For the text-containing cell, return its midpoint in (x, y) coordinate format. 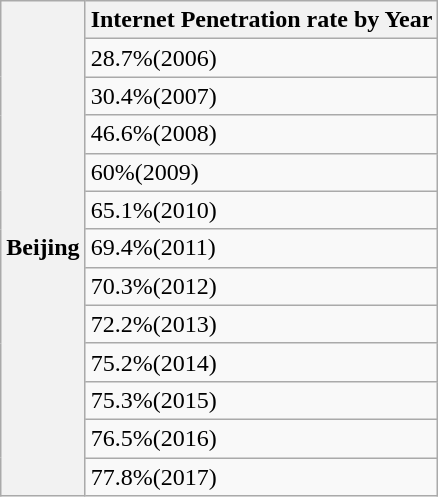
Internet Penetration rate by Year (262, 20)
28.7%(2006) (262, 58)
69.4%(2011) (262, 248)
Beijing (43, 248)
65.1%(2010) (262, 210)
77.8%(2017) (262, 477)
75.2%(2014) (262, 362)
70.3%(2012) (262, 286)
76.5%(2016) (262, 438)
72.2%(2013) (262, 324)
60%(2009) (262, 172)
46.6%(2008) (262, 134)
75.3%(2015) (262, 400)
30.4%(2007) (262, 96)
